Determine the (X, Y) coordinate at the center of the cell enclosing the given text.  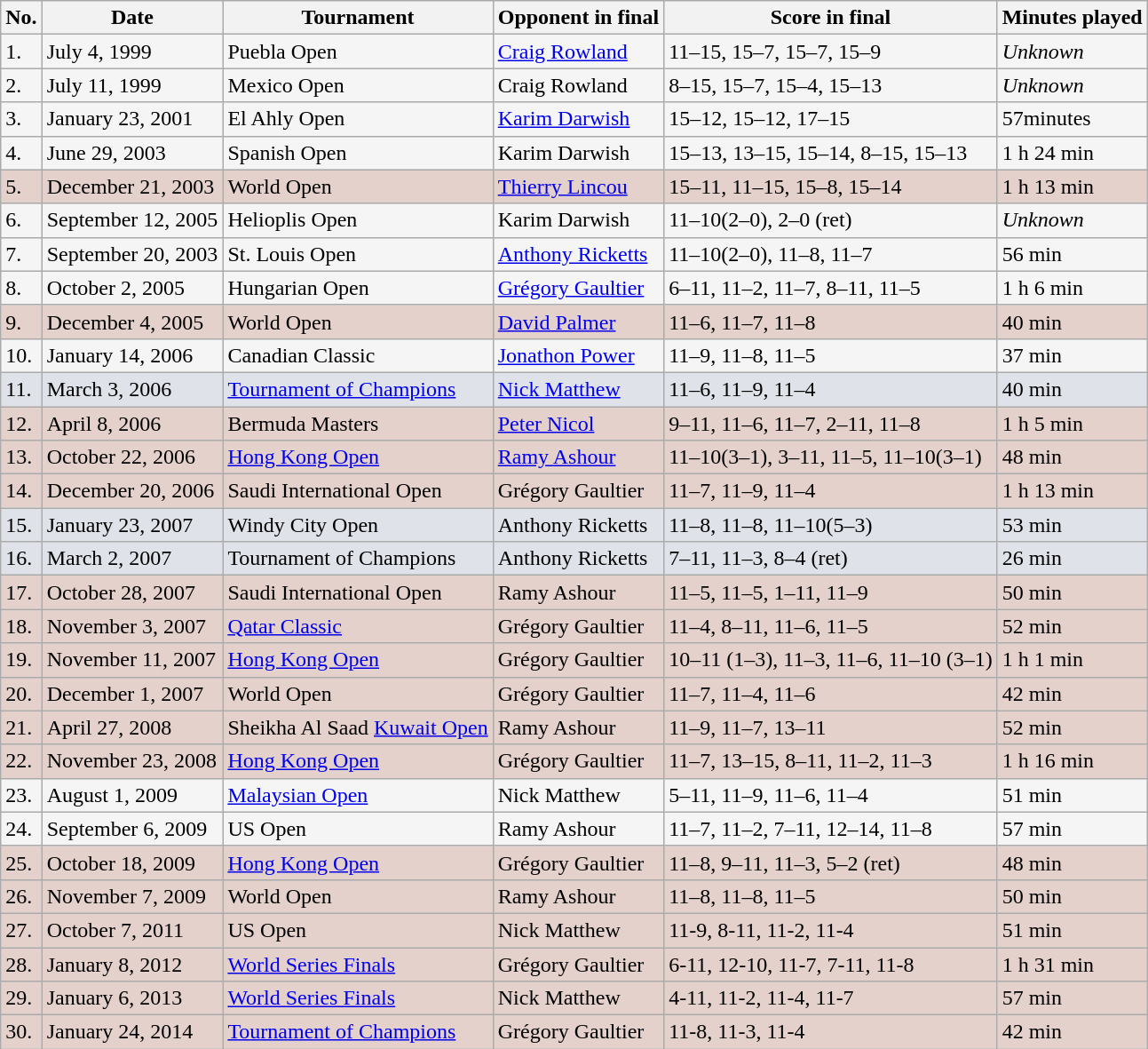
23. (21, 795)
October 22, 2006 (132, 457)
March 2, 2007 (132, 559)
November 11, 2007 (132, 660)
April 27, 2008 (132, 727)
11. (21, 389)
29. (21, 998)
10–11 (1–3), 11–3, 11–6, 11–10 (3–1) (831, 660)
Opponent in final (578, 18)
11–7, 11–9, 11–4 (831, 491)
10. (21, 355)
14. (21, 491)
11–6, 11–7, 11–8 (831, 322)
January 8, 2012 (132, 964)
July 11, 1999 (132, 85)
1 h 16 min (1073, 761)
January 6, 2013 (132, 998)
No. (21, 18)
Jonathon Power (578, 355)
St. Louis Open (358, 254)
19. (21, 660)
November 3, 2007 (132, 626)
11–7, 11–2, 7–11, 12–14, 11–8 (831, 829)
October 28, 2007 (132, 592)
11–7, 13–15, 8–11, 11–2, 11–3 (831, 761)
30. (21, 1032)
Spanish Open (358, 153)
11–10(3–1), 3–11, 11–5, 11–10(3–1) (831, 457)
September 12, 2005 (132, 220)
December 20, 2006 (132, 491)
26. (21, 896)
September 6, 2009 (132, 829)
15–12, 15–12, 17–15 (831, 119)
Date (132, 18)
March 3, 2006 (132, 389)
12. (21, 424)
21. (21, 727)
15. (21, 525)
1. (21, 52)
Score in final (831, 18)
Qatar Classic (358, 626)
October 7, 2011 (132, 930)
11-8, 11-3, 11-4 (831, 1032)
53 min (1073, 525)
Malaysian Open (358, 795)
October 2, 2005 (132, 288)
Peter Nicol (578, 424)
Hungarian Open (358, 288)
David Palmer (578, 322)
5. (21, 187)
1 h 6 min (1073, 288)
11–9, 11–7, 13–11 (831, 727)
11-9, 8-11, 11-2, 11-4 (831, 930)
4-11, 11-2, 11-4, 11-7 (831, 998)
December 4, 2005 (132, 322)
37 min (1073, 355)
September 20, 2003 (132, 254)
Helioplis Open (358, 220)
8–15, 15–7, 15–4, 15–13 (831, 85)
11–8, 11–8, 11–5 (831, 896)
December 1, 2007 (132, 694)
July 4, 1999 (132, 52)
June 29, 2003 (132, 153)
6. (21, 220)
11–8, 11–8, 11–10(5–3) (831, 525)
January 14, 2006 (132, 355)
6–11, 11–2, 11–7, 8–11, 11–5 (831, 288)
57minutes (1073, 119)
Sheikha Al Saad Kuwait Open (358, 727)
11–10(2–0), 2–0 (ret) (831, 220)
August 1, 2009 (132, 795)
Mexico Open (358, 85)
Windy City Open (358, 525)
15–11, 11–15, 15–8, 15–14 (831, 187)
11–15, 15–7, 15–7, 15–9 (831, 52)
November 23, 2008 (132, 761)
7–11, 11–3, 8–4 (ret) (831, 559)
28. (21, 964)
1 h 5 min (1073, 424)
11–6, 11–9, 11–4 (831, 389)
7. (21, 254)
Bermuda Masters (358, 424)
Puebla Open (358, 52)
25. (21, 862)
26 min (1073, 559)
9. (21, 322)
4. (21, 153)
6-11, 12-10, 11-7, 7-11, 11-8 (831, 964)
Thierry Lincou (578, 187)
11–7, 11–4, 11–6 (831, 694)
22. (21, 761)
9–11, 11–6, 11–7, 2–11, 11–8 (831, 424)
January 24, 2014 (132, 1032)
November 7, 2009 (132, 896)
11–9, 11–8, 11–5 (831, 355)
April 8, 2006 (132, 424)
18. (21, 626)
January 23, 2001 (132, 119)
1 h 24 min (1073, 153)
8. (21, 288)
Minutes played (1073, 18)
3. (21, 119)
5–11, 11–9, 11–6, 11–4 (831, 795)
11–10(2–0), 11–8, 11–7 (831, 254)
2. (21, 85)
56 min (1073, 254)
13. (21, 457)
11–5, 11–5, 1–11, 11–9 (831, 592)
El Ahly Open (358, 119)
1 h 31 min (1073, 964)
Canadian Classic (358, 355)
1 h 1 min (1073, 660)
16. (21, 559)
24. (21, 829)
December 21, 2003 (132, 187)
October 18, 2009 (132, 862)
20. (21, 694)
15–13, 13–15, 15–14, 8–15, 15–13 (831, 153)
11–4, 8–11, 11–6, 11–5 (831, 626)
17. (21, 592)
Tournament (358, 18)
11–8, 9–11, 11–3, 5–2 (ret) (831, 862)
January 23, 2007 (132, 525)
27. (21, 930)
